Pinpoint the cell where the given text exists, returning its [x, y] midpoint coordinate. 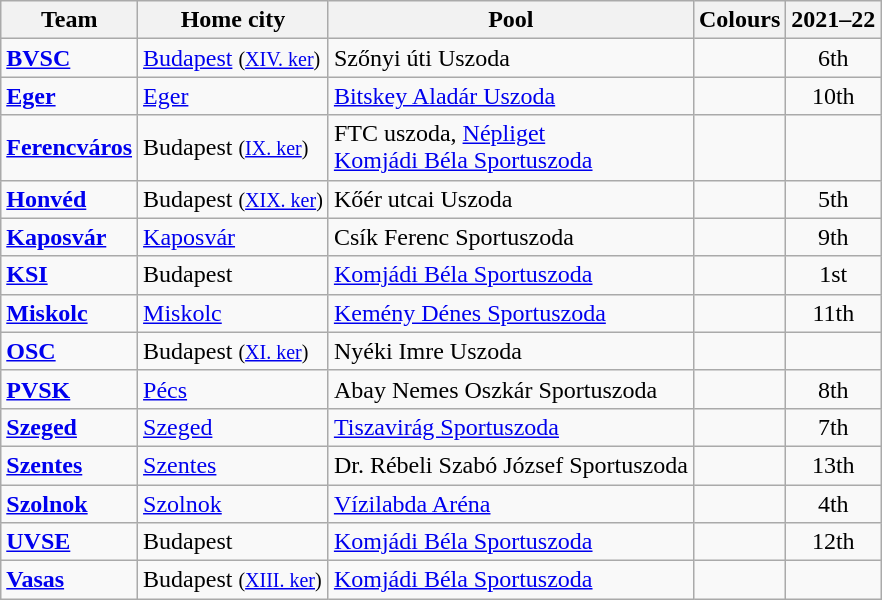
Kemény Dénes Sportuszoda [510, 313]
8th [834, 389]
KSI [70, 275]
Pécs [234, 389]
Bitskey Aladár Uszoda [510, 96]
PVSK [70, 389]
10th [834, 96]
Pool [510, 20]
Szőnyi úti Uszoda [510, 58]
Home city [234, 20]
6th [834, 58]
Budapest (XIII. ker) [234, 580]
OSC [70, 351]
UVSE [70, 542]
Kőér utcai Uszoda [510, 199]
4th [834, 503]
Budapest (IX. ker) [234, 148]
13th [834, 465]
5th [834, 199]
11th [834, 313]
Colours [739, 20]
Nyéki Imre Uszoda [510, 351]
Vasas [70, 580]
Csík Ferenc Sportuszoda [510, 237]
Budapest (XI. ker) [234, 351]
Ferencváros [70, 148]
Team [70, 20]
Abay Nemes Oszkár Sportuszoda [510, 389]
Tiszavirág Sportuszoda [510, 427]
BVSC [70, 58]
Budapest (XIX. ker) [234, 199]
12th [834, 542]
2021–22 [834, 20]
Dr. Rébeli Szabó József Sportuszoda [510, 465]
Vízilabda Aréna [510, 503]
9th [834, 237]
Budapest (XIV. ker) [234, 58]
FTC uszoda, NépligetKomjádi Béla Sportuszoda [510, 148]
Honvéd [70, 199]
7th [834, 427]
1st [834, 275]
